Scan for the cell matching the given text and deliver its (x, y) coordinate at center. 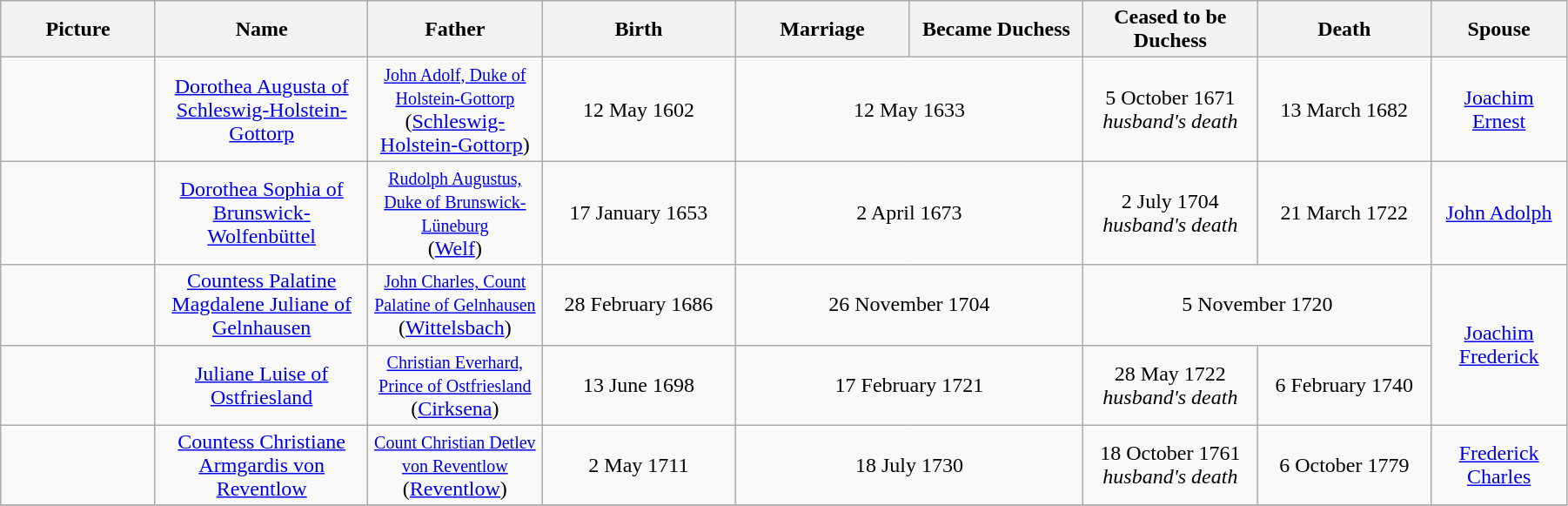
Name (261, 30)
28 May 1722husband's death (1170, 385)
18 July 1730 (909, 465)
Dorothea Sophia of Brunswick-Wolfenbüttel (261, 213)
Spouse (1499, 30)
26 November 1704 (909, 305)
John Adolph (1499, 213)
5 November 1720 (1257, 305)
Ceased to be Duchess (1170, 30)
28 February 1686 (639, 305)
Joachim Frederick (1499, 345)
Frederick Charles (1499, 465)
2 May 1711 (639, 465)
Countess Christiane Armgardis von Reventlow (261, 465)
Death (1344, 30)
21 March 1722 (1344, 213)
17 January 1653 (639, 213)
John Charles, Count Palatine of Gelnhausen(Wittelsbach) (455, 305)
Father (455, 30)
6 February 1740 (1344, 385)
Christian Everhard, Prince of Ostfriesland(Cirksena) (455, 385)
John Adolf, Duke of Holstein-Gottorp(Schleswig-Holstein-Gottorp) (455, 110)
13 March 1682 (1344, 110)
18 October 1761husband's death (1170, 465)
Juliane Luise of Ostfriesland (261, 385)
Picture (78, 30)
Dorothea Augusta of Schleswig-Holstein-Gottorp (261, 110)
Became Duchess (996, 30)
17 February 1721 (909, 385)
13 June 1698 (639, 385)
2 July 1704husband's death (1170, 213)
6 October 1779 (1344, 465)
12 May 1633 (909, 110)
Rudolph Augustus, Duke of Brunswick-Lüneburg(Welf) (455, 213)
Countess Palatine Magdalene Juliane of Gelnhausen (261, 305)
5 October 1671husband's death (1170, 110)
Count Christian Detlev von Reventlow(Reventlow) (455, 465)
Joachim Ernest (1499, 110)
12 May 1602 (639, 110)
Birth (639, 30)
2 April 1673 (909, 213)
Marriage (822, 30)
